Return (X, Y) of the center of cell containing provided text 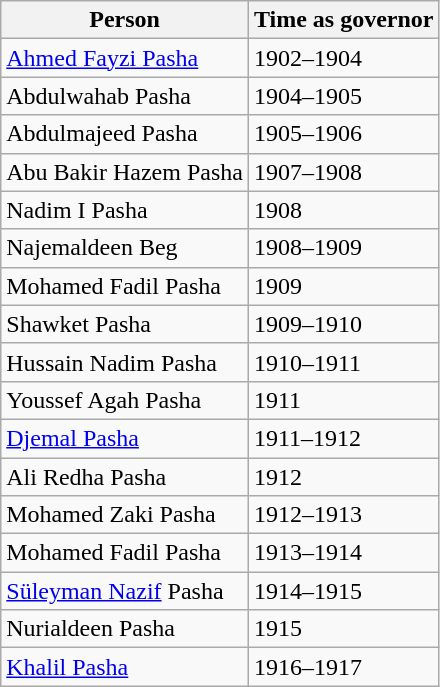
1907–1908 (344, 172)
1904–1905 (344, 96)
1909–1910 (344, 324)
Hussain Nadim Pasha (125, 362)
1916–1917 (344, 667)
Ali Redha Pasha (125, 477)
Ahmed Fayzi Pasha (125, 58)
1912–1913 (344, 515)
1910–1911 (344, 362)
Abu Bakir Hazem Pasha (125, 172)
Shawket Pasha (125, 324)
Süleyman Nazif Pasha (125, 591)
1912 (344, 477)
Abdulwahab Pasha (125, 96)
1913–1914 (344, 553)
Khalil Pasha (125, 667)
Youssef Agah Pasha (125, 400)
1911 (344, 400)
Abdulmajeed Pasha (125, 134)
1908–1909 (344, 248)
1909 (344, 286)
1915 (344, 629)
Time as governor (344, 20)
Person (125, 20)
Nadim I Pasha (125, 210)
1911–1912 (344, 438)
1908 (344, 210)
Djemal Pasha (125, 438)
Nurialdeen Pasha (125, 629)
1902–1904 (344, 58)
Mohamed Zaki Pasha (125, 515)
1914–1915 (344, 591)
1905–1906 (344, 134)
Najemaldeen Beg (125, 248)
